Return the (x, y) coordinate for the center point of the cell that contains the specified text.  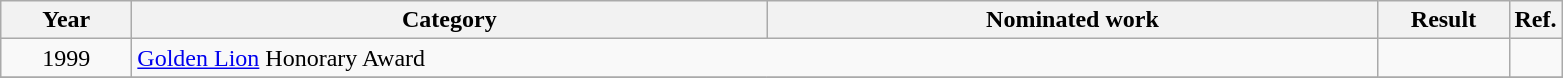
Golden Lion Honorary Award (755, 58)
Nominated work (1072, 20)
Year (66, 20)
Ref. (1536, 20)
Result (1444, 20)
1999 (66, 58)
Category (450, 20)
